Provide the [X, Y] coordinate of the cell's center where the given text is located.  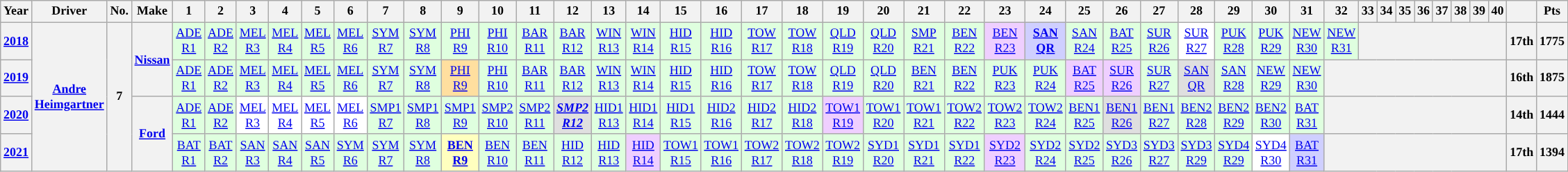
TOW1R16 [721, 153]
24 [1046, 11]
SMP1R9 [460, 115]
TOW2R23 [1005, 115]
TOW1R20 [883, 115]
BENR9 [460, 153]
HID1R15 [681, 115]
TOW2R24 [1046, 115]
SMP2R10 [497, 115]
TOW1R21 [924, 115]
Driver [69, 11]
12 [572, 11]
Nissan [152, 60]
SANR24 [1084, 41]
BATR2 [221, 153]
37 [1442, 11]
Andre Heimgartner [69, 97]
SYD1R21 [924, 153]
NEWR31 [1342, 41]
20 [883, 11]
TOW1R19 [843, 115]
Pts [1552, 11]
4 [285, 11]
TOW1R15 [681, 153]
NEWR29 [1271, 78]
1394 [1552, 153]
SANR5 [318, 153]
28 [1196, 11]
SYD1R20 [883, 153]
35 [1405, 11]
BENR23 [1005, 41]
BEN2R30 [1271, 115]
HID1R13 [609, 115]
19 [843, 11]
HID1R14 [643, 115]
SYD4R29 [1234, 153]
HIDR12 [572, 153]
BEN2R29 [1234, 115]
SYD4R30 [1271, 153]
32 [1342, 11]
2018 [17, 41]
SYD1R22 [964, 153]
SANR3 [253, 153]
HIDR14 [643, 153]
38 [1460, 11]
21 [924, 11]
25 [1084, 11]
BEN1R25 [1084, 115]
11 [535, 11]
13 [609, 11]
5 [318, 11]
16th [1521, 78]
16 [721, 11]
PUKR28 [1234, 41]
SMP1R8 [423, 115]
6 [350, 11]
SANR4 [285, 153]
SANR28 [1234, 78]
Year [17, 11]
30 [1271, 11]
SYD3R26 [1122, 153]
SMP2R12 [572, 115]
Make [152, 11]
BENR11 [535, 153]
PUKR24 [1046, 78]
TOW2R22 [964, 115]
HID2R16 [721, 115]
22 [964, 11]
SYD2R24 [1046, 153]
14th [1521, 115]
No. [119, 11]
PUKR23 [1005, 78]
27 [1159, 11]
1875 [1552, 78]
SYD2R25 [1084, 153]
BENR10 [497, 153]
34 [1387, 11]
26 [1122, 11]
BATR1 [189, 153]
BEN1R27 [1159, 115]
29 [1234, 11]
1 [189, 11]
10 [497, 11]
SMP1R7 [386, 115]
SYD3R29 [1196, 153]
1444 [1552, 115]
BEN2R28 [1196, 115]
PUKR29 [1271, 41]
SYD2R23 [1005, 153]
TOW2R18 [802, 153]
15 [681, 11]
SYMR6 [350, 153]
HID2R17 [761, 115]
1775 [1552, 41]
39 [1480, 11]
9 [460, 11]
31 [1307, 11]
3 [253, 11]
2019 [17, 78]
TOW2R19 [843, 153]
HIDR13 [609, 153]
14 [643, 11]
TOW2R17 [761, 153]
BEN1R26 [1122, 115]
8 [423, 11]
HID2R18 [802, 115]
36 [1424, 11]
40 [1498, 11]
17 [761, 11]
SMP2R11 [535, 115]
2020 [17, 115]
33 [1369, 11]
Ford [152, 133]
2021 [17, 153]
23 [1005, 11]
BENR21 [924, 78]
SYD3R27 [1159, 153]
18 [802, 11]
SMPR21 [924, 41]
2 [221, 11]
